Provide the [X, Y] coordinate of the cell's center where the given text is located.  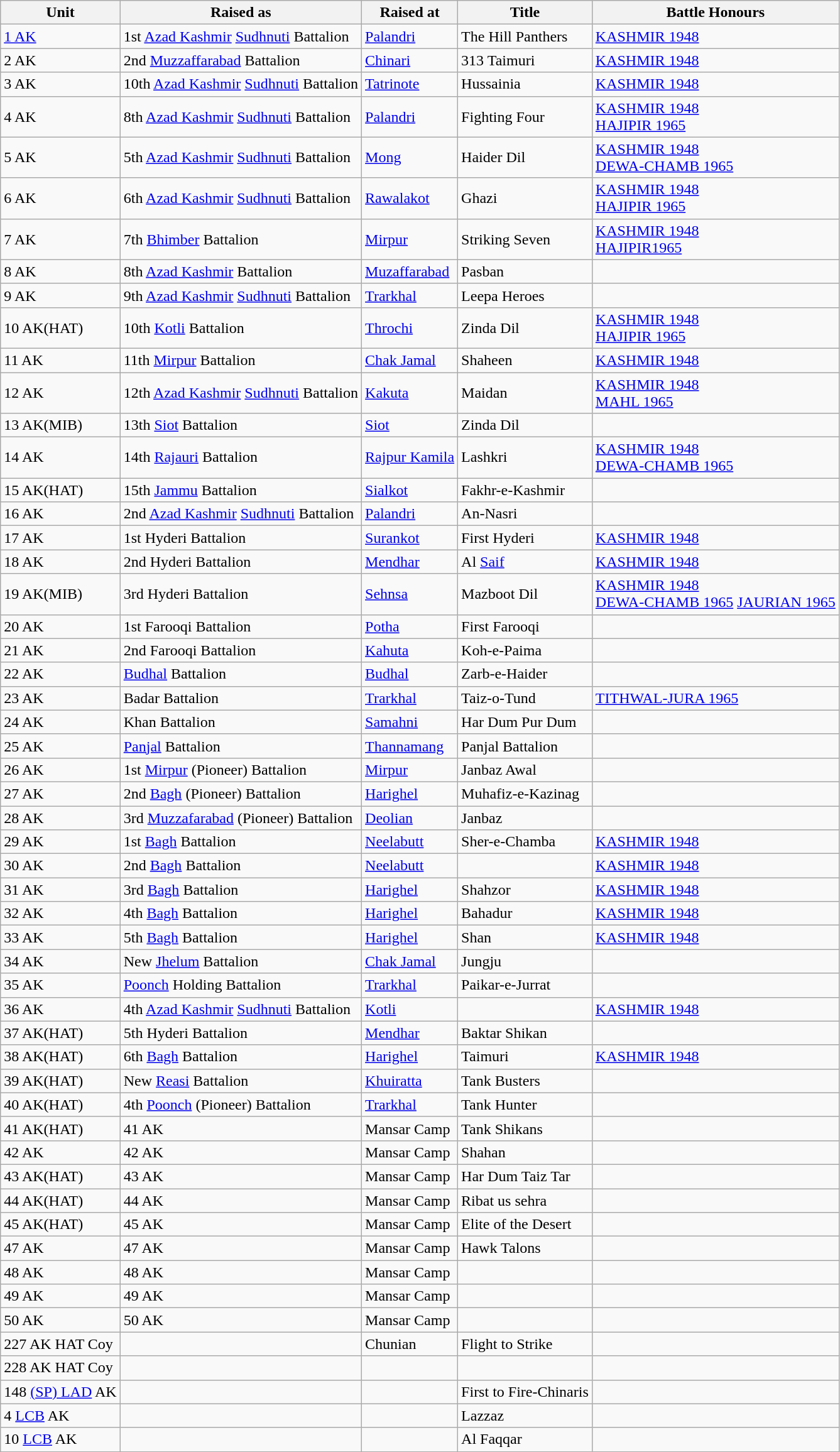
Hussainia [525, 84]
Thannamang [410, 746]
Har Dum Pur Dum [525, 722]
36 AK [60, 1009]
3rd Bagh Battalion [241, 890]
Mong [410, 157]
11 AK [60, 360]
2nd Bagh Battalion [241, 866]
3rd Muzzafarabad (Pioneer) Battalion [241, 817]
Al Saif [525, 562]
17 AK [60, 538]
An-Nasri [525, 514]
Khuiratta [410, 1081]
2nd Muzzaffarabad Battalion [241, 60]
10 LCB AK [60, 1439]
Budhal Battalion [241, 674]
40 AK(HAT) [60, 1105]
8th Azad Kashmir Sudhnuti Battalion [241, 117]
Sehnsa [410, 594]
24 AK [60, 722]
6th Bagh Battalion [241, 1057]
21 AK [60, 650]
Ghazi [525, 199]
Baktar Shikan [525, 1033]
Har Dum Taiz Tar [525, 1176]
Lazzaz [525, 1416]
2nd Farooqi Battalion [241, 650]
5 AK [60, 157]
TITHWAL-JURA 1965 [715, 698]
9 AK [60, 295]
18 AK [60, 562]
Leepa Heroes [525, 295]
Chunian [410, 1344]
10th Kotli Battalion [241, 328]
4 AK [60, 117]
26 AK [60, 770]
KASHMIR 1948MAHL 1965 [715, 392]
Unit [60, 13]
8 AK [60, 271]
New Jhelum Battalion [241, 961]
Fighting Four [525, 117]
Potha [410, 626]
4th Azad Kashmir Sudhnuti Battalion [241, 1009]
33 AK [60, 937]
Tank Busters [525, 1081]
41 AK [241, 1128]
Pasban [525, 271]
Bahadur [525, 914]
6 AK [60, 199]
10 AK(HAT) [60, 328]
20 AK [60, 626]
38 AK(HAT) [60, 1057]
13th Siot Battalion [241, 425]
Badar Battalion [241, 698]
Muzaffarabad [410, 271]
Shaheen [525, 360]
4th Poonch (Pioneer) Battalion [241, 1105]
22 AK [60, 674]
Paikar-e-Jurrat [525, 985]
227 AK HAT Coy [60, 1344]
First Farooqi [525, 626]
35 AK [60, 985]
45 AK(HAT) [60, 1225]
Fakhr-e-Kashmir [525, 490]
KASHMIR 1948DEWA-CHAMB 1965 JAURIAN 1965 [715, 594]
Throchi [410, 328]
Khan Battalion [241, 722]
Raised at [410, 13]
Kahuta [410, 650]
1st Farooqi Battalion [241, 626]
Shahan [525, 1152]
4 LCB AK [60, 1416]
23 AK [60, 698]
2nd Azad Kashmir Sudhnuti Battalion [241, 514]
Rawalakot [410, 199]
Title [525, 13]
Striking Seven [525, 239]
5th Bagh Battalion [241, 937]
Kakuta [410, 392]
44 AK(HAT) [60, 1201]
9th Azad Kashmir Sudhnuti Battalion [241, 295]
Jungju [525, 961]
Sher-e-Chamba [525, 842]
313 Taimuri [525, 60]
10th Azad Kashmir Sudhnuti Battalion [241, 84]
37 AK(HAT) [60, 1033]
Janbaz [525, 817]
Poonch Holding Battalion [241, 985]
1st Hyderi Battalion [241, 538]
39 AK(HAT) [60, 1081]
32 AK [60, 914]
Tank Shikans [525, 1128]
Sialkot [410, 490]
1st Mirpur (Pioneer) Battalion [241, 770]
41 AK(HAT) [60, 1128]
7th Bhimber Battalion [241, 239]
15 AK(HAT) [60, 490]
15th Jammu Battalion [241, 490]
43 AK(HAT) [60, 1176]
13 AK(MIB) [60, 425]
45 AK [241, 1225]
12 AK [60, 392]
Raised as [241, 13]
Kotli [410, 1009]
2nd Bagh (Pioneer) Battalion [241, 794]
3 AK [60, 84]
Shan [525, 937]
2 AK [60, 60]
31 AK [60, 890]
28 AK [60, 817]
Flight to Strike [525, 1344]
25 AK [60, 746]
Lashkri [525, 457]
11th Mirpur Battalion [241, 360]
Surankot [410, 538]
Elite of the Desert [525, 1225]
Rajpur Kamila [410, 457]
Koh-e-Paima [525, 650]
Tank Hunter [525, 1105]
1 AK [60, 36]
7 AK [60, 239]
Haider Dil [525, 157]
Siot [410, 425]
19 AK(MIB) [60, 594]
Muhafiz-e-Kazinag [525, 794]
Shahzor [525, 890]
Mazboot Dil [525, 594]
Al Faqqar [525, 1439]
27 AK [60, 794]
1st Azad Kashmir Sudhnuti Battalion [241, 36]
30 AK [60, 866]
The Hill Panthers [525, 36]
14 AK [60, 457]
Taiz-o-Tund [525, 698]
43 AK [241, 1176]
12th Azad Kashmir Sudhnuti Battalion [241, 392]
2nd Hyderi Battalion [241, 562]
44 AK [241, 1201]
Janbaz Awal [525, 770]
Budhal [410, 674]
Chinari [410, 60]
Taimuri [525, 1057]
Samahni [410, 722]
Deolian [410, 817]
8th Azad Kashmir Battalion [241, 271]
1st Bagh Battalion [241, 842]
First Hyderi [525, 538]
Tatrinote [410, 84]
Ribat us sehra [525, 1201]
16 AK [60, 514]
3rd Hyderi Battalion [241, 594]
Zarb-e-Haider [525, 674]
Hawk Talons [525, 1248]
Battle Honours [715, 13]
6th Azad Kashmir Sudhnuti Battalion [241, 199]
KASHMIR 1948HAJIPIR1965 [715, 239]
5th Azad Kashmir Sudhnuti Battalion [241, 157]
228 AK HAT Coy [60, 1368]
4th Bagh Battalion [241, 914]
29 AK [60, 842]
14th Rajauri Battalion [241, 457]
First to Fire-Chinaris [525, 1392]
Maidan [525, 392]
5th Hyderi Battalion [241, 1033]
34 AK [60, 961]
148 (SP) LAD AK [60, 1392]
New Reasi Battalion [241, 1081]
